Determine the [X, Y] coordinate at the center of the cell enclosing the given text.  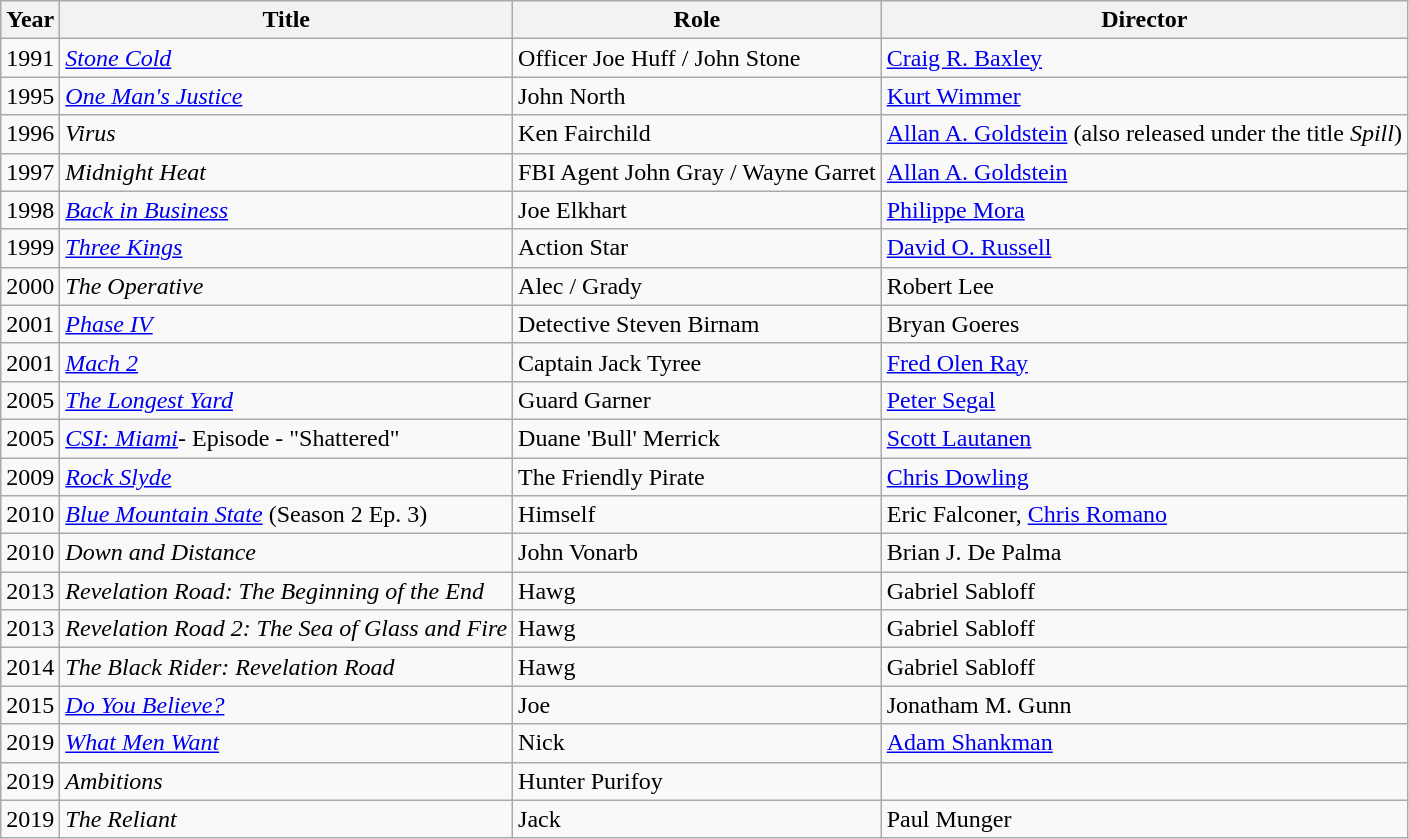
Kurt Wimmer [1144, 96]
Alec / Grady [698, 286]
Joe Elkhart [698, 210]
One Man's Justice [286, 96]
The Friendly Pirate [698, 477]
Year [30, 20]
David O. Russell [1144, 248]
1996 [30, 134]
1998 [30, 210]
Revelation Road 2: The Sea of Glass and Fire [286, 629]
Officer Joe Huff / John Stone [698, 58]
Revelation Road: The Beginning of the End [286, 591]
Three Kings [286, 248]
Eric Falconer, Chris Romano [1144, 515]
Jonatham M. Gunn [1144, 705]
Paul Munger [1144, 819]
Director [1144, 20]
The Longest Yard [286, 400]
Nick [698, 743]
1995 [30, 96]
2014 [30, 667]
Ken Fairchild [698, 134]
Himself [698, 515]
The Operative [286, 286]
Jack [698, 819]
Phase IV [286, 324]
CSI: Miami- Episode - "Shattered" [286, 438]
The Black Rider: Revelation Road [286, 667]
Ambitions [286, 781]
Detective Steven Birnam [698, 324]
Scott Lautanen [1144, 438]
1999 [30, 248]
John Vonarb [698, 553]
Fred Olen Ray [1144, 362]
Role [698, 20]
The Reliant [286, 819]
Captain Jack Tyree [698, 362]
Joe [698, 705]
John North [698, 96]
Back in Business [286, 210]
Action Star [698, 248]
Chris Dowling [1144, 477]
2000 [30, 286]
Title [286, 20]
Robert Lee [1144, 286]
Virus [286, 134]
Mach 2 [286, 362]
Blue Mountain State (Season 2 Ep. 3) [286, 515]
1997 [30, 172]
Midnight Heat [286, 172]
What Men Want [286, 743]
Rock Slyde [286, 477]
Stone Cold [286, 58]
Bryan Goeres [1144, 324]
1991 [30, 58]
Craig R. Baxley [1144, 58]
Duane 'Bull' Merrick [698, 438]
Brian J. De Palma [1144, 553]
Allan A. Goldstein (also released under the title Spill) [1144, 134]
Hunter Purifoy [698, 781]
Down and Distance [286, 553]
2015 [30, 705]
Guard Garner [698, 400]
Adam Shankman [1144, 743]
Do You Believe? [286, 705]
2009 [30, 477]
Allan A. Goldstein [1144, 172]
FBI Agent John Gray / Wayne Garret [698, 172]
Peter Segal [1144, 400]
Philippe Mora [1144, 210]
